Output the (x, y) coordinate of the center of the cell containing the given text.  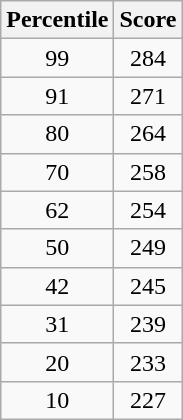
62 (58, 210)
70 (58, 172)
258 (148, 172)
42 (58, 286)
31 (58, 324)
Score (148, 20)
99 (58, 58)
91 (58, 96)
10 (58, 400)
249 (148, 248)
271 (148, 96)
284 (148, 58)
245 (148, 286)
80 (58, 134)
227 (148, 400)
20 (58, 362)
Percentile (58, 20)
264 (148, 134)
239 (148, 324)
50 (58, 248)
233 (148, 362)
254 (148, 210)
